Capture the cell that displays the provided text and extract its [X, Y] central coordinate. 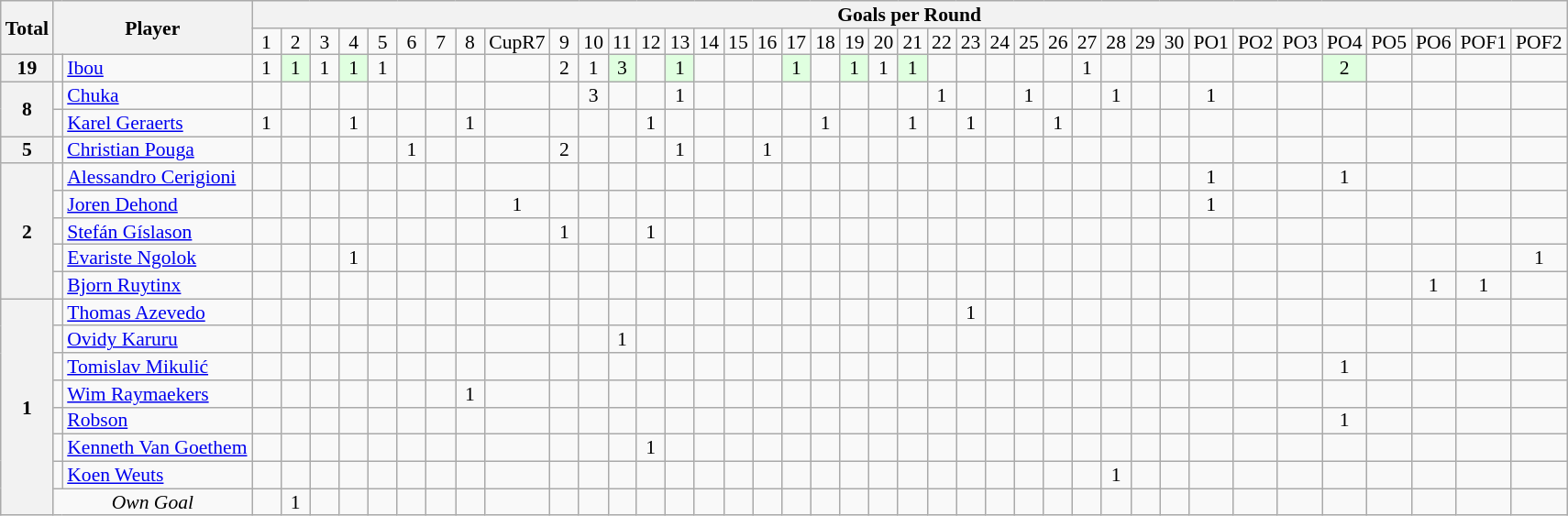
Alessandro Cerigioni [157, 177]
Karel Geraerts [157, 123]
Koen Weuts [157, 476]
24 [999, 42]
12 [651, 42]
18 [825, 42]
Player [152, 27]
PO3 [1300, 42]
Robson [157, 421]
21 [912, 42]
30 [1175, 42]
26 [1058, 42]
14 [709, 42]
Total [28, 27]
16 [767, 42]
6 [412, 42]
Christian Pouga [157, 150]
15 [738, 42]
23 [971, 42]
29 [1145, 42]
17 [796, 42]
PO1 [1210, 42]
Goals per Round [910, 15]
Joren Dehond [157, 204]
Stefán Gíslason [157, 232]
POF1 [1484, 42]
Ibou [157, 69]
PO6 [1434, 42]
13 [680, 42]
28 [1116, 42]
22 [942, 42]
PO4 [1344, 42]
POF2 [1539, 42]
PO5 [1388, 42]
Thomas Azevedo [157, 313]
Wim Raymaekers [157, 394]
7 [441, 42]
10 [593, 42]
Evariste Ngolok [157, 258]
Chuka [157, 96]
CupR7 [517, 42]
9 [565, 42]
27 [1088, 42]
25 [1029, 42]
Own Goal [152, 502]
Kenneth Van Goethem [157, 448]
Tomislav Mikulić [157, 367]
4 [354, 42]
11 [622, 42]
PO2 [1256, 42]
20 [884, 42]
Bjorn Ruytinx [157, 286]
Ovidy Karuru [157, 340]
